Pinpoint the cell where the given text exists, returning its (x, y) midpoint coordinate. 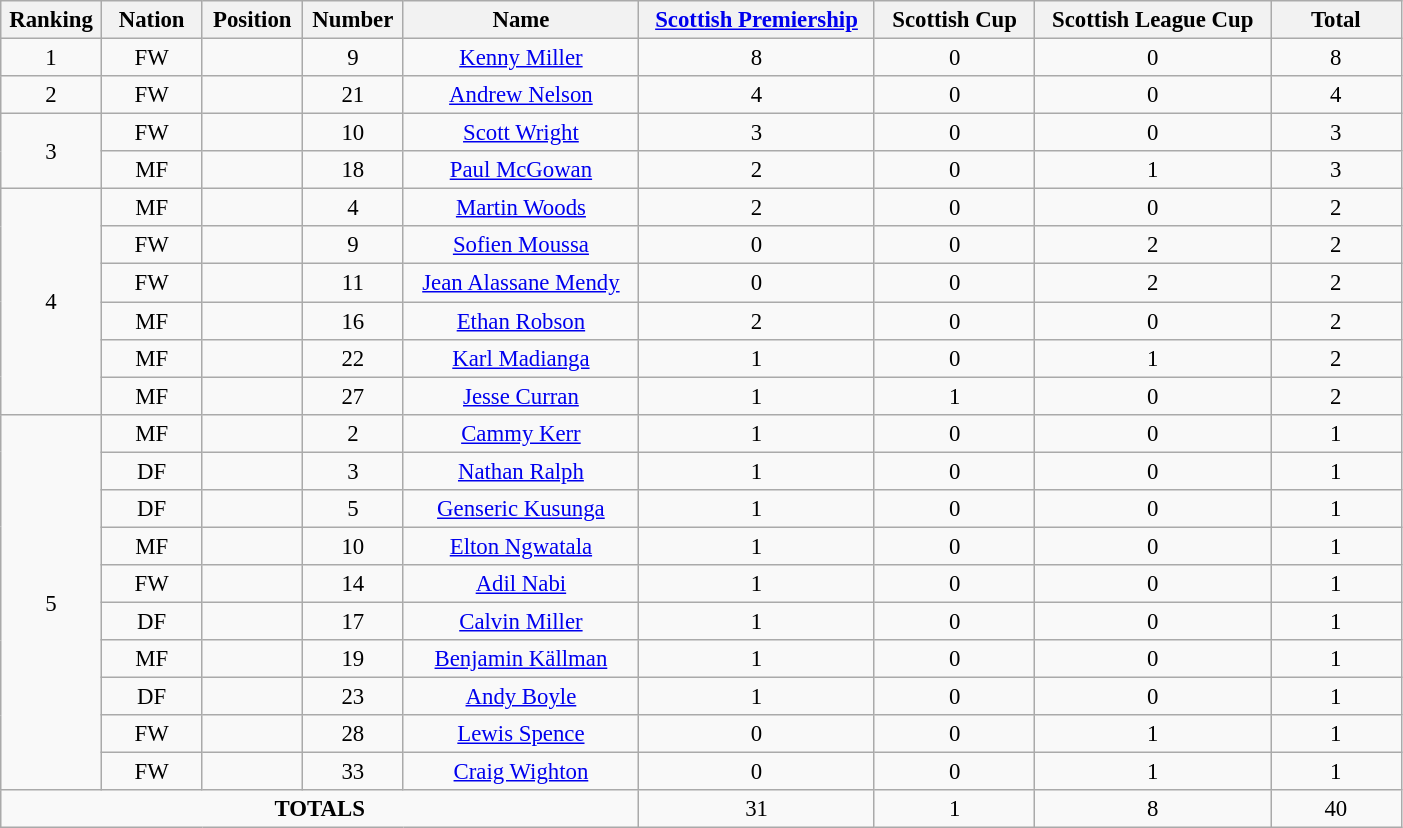
TOTALS (320, 809)
Nation (152, 20)
Scottish League Cup (1153, 20)
33 (354, 772)
Paul McGowan (521, 170)
23 (354, 697)
Craig Wighton (521, 772)
22 (354, 358)
Calvin Miller (521, 621)
21 (354, 95)
Lewis Spence (521, 734)
Scott Wright (521, 133)
Genseric Kusunga (521, 509)
Ranking (52, 20)
Andy Boyle (521, 697)
Kenny Miller (521, 58)
18 (354, 170)
28 (354, 734)
Nathan Ralph (521, 471)
27 (354, 396)
Benjamin Källman (521, 659)
Martin Woods (521, 208)
17 (354, 621)
Andrew Nelson (521, 95)
31 (757, 809)
16 (354, 321)
Jesse Curran (521, 396)
40 (1336, 809)
Adil Nabi (521, 584)
Ethan Robson (521, 321)
Sofien Moussa (521, 245)
Name (521, 20)
Number (354, 20)
Scottish Premiership (757, 20)
Scottish Cup (954, 20)
Karl Madianga (521, 358)
19 (354, 659)
Jean Alassane Mendy (521, 283)
11 (354, 283)
Cammy Kerr (521, 433)
Position (252, 20)
Total (1336, 20)
14 (354, 584)
Elton Ngwatala (521, 546)
